Capture the cell that displays the provided text and extract its [x, y] central coordinate. 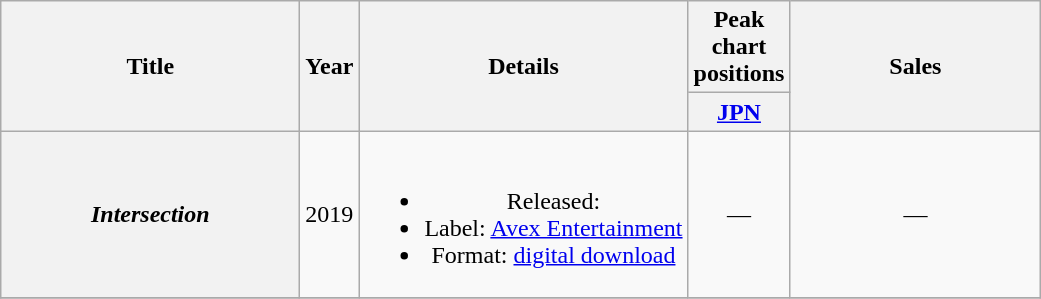
Peak chart positions [739, 47]
Intersection [150, 214]
2019 [330, 214]
Title [150, 66]
JPN [739, 112]
Details [524, 66]
Released: Label: Avex EntertainmentFormat: digital download [524, 214]
Year [330, 66]
Sales [916, 66]
